Capture the cell that displays the provided text and extract its [x, y] central coordinate. 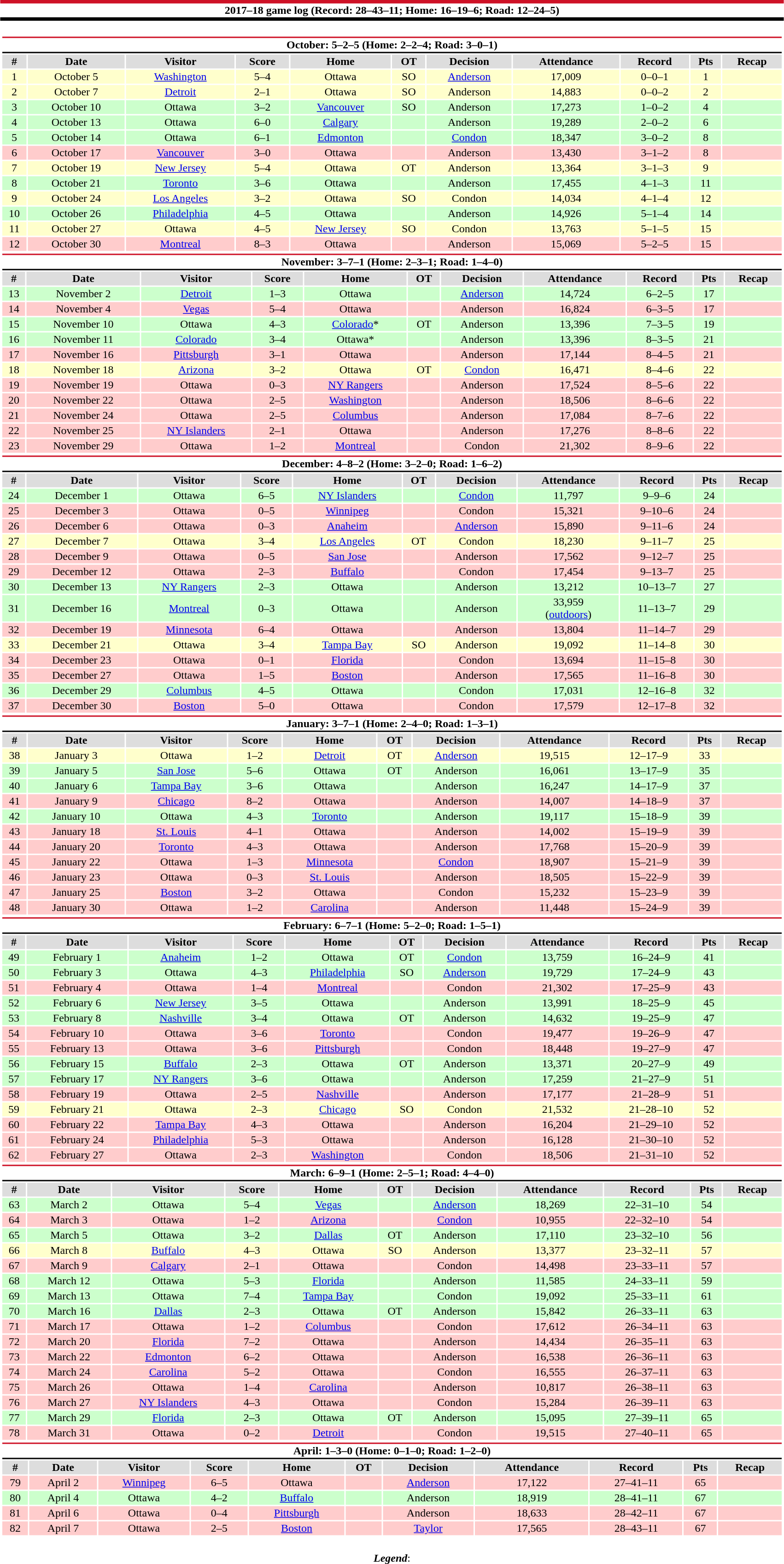
19,729 [557, 973]
18,269 [550, 1205]
8–6–6 [660, 400]
14,434 [550, 1341]
24–33–11 [647, 1281]
October 21 [76, 183]
38 [14, 755]
6–1 [263, 138]
23–33–11 [647, 1266]
January 10 [76, 816]
5–1–5 [655, 229]
3–1–2 [655, 153]
February 4 [77, 988]
21–30–10 [651, 1140]
31 [14, 608]
8–5–6 [660, 385]
March 2 [69, 1205]
December 3 [82, 511]
28 [14, 556]
March 9 [69, 1266]
4–2 [219, 1498]
75 [14, 1388]
November 2 [83, 294]
20 [14, 400]
February 1 [77, 957]
0–1 [266, 660]
17,579 [568, 706]
21–27–9 [651, 1079]
February 19 [77, 1094]
February 21 [77, 1109]
January 30 [76, 907]
16,247 [554, 786]
4–1–4 [655, 199]
March 22 [69, 1357]
19,289 [566, 122]
November 10 [83, 324]
17,454 [568, 572]
0–4 [219, 1513]
January 23 [76, 877]
3 [14, 107]
3–0 [263, 153]
79 [15, 1482]
17,562 [568, 556]
February 22 [77, 1125]
14,007 [554, 801]
15,232 [554, 893]
55 [14, 1048]
9–10–6 [657, 511]
March 27 [69, 1402]
October 27 [76, 229]
15,321 [568, 511]
Taylor [428, 1529]
8–7–6 [660, 415]
April 7 [64, 1529]
21,532 [557, 1109]
66 [14, 1250]
19–25–9 [651, 1018]
17,276 [575, 431]
15,842 [550, 1311]
50 [14, 973]
70 [14, 1311]
January 9 [76, 801]
March 5 [69, 1235]
1–5 [266, 675]
6–0 [263, 122]
69 [14, 1296]
December 16 [82, 608]
7–3–5 [660, 324]
18,505 [554, 877]
February 10 [77, 1034]
November 16 [83, 354]
78 [14, 1433]
February 8 [77, 1018]
April 2 [64, 1482]
28–43–11 [637, 1529]
16,538 [550, 1357]
13,991 [557, 1003]
February 3 [77, 973]
10,955 [550, 1220]
9–12–7 [657, 556]
October 10 [76, 107]
February: 6–7–1 (Home: 5–2–0; Road: 1–5–1) [392, 925]
58 [14, 1094]
December 21 [82, 645]
Colorado [196, 340]
26–33–11 [647, 1311]
11,797 [568, 495]
9–13–7 [657, 572]
17,455 [566, 183]
19,117 [554, 816]
October 24 [76, 199]
8–9–6 [660, 446]
17,259 [557, 1079]
13,212 [568, 587]
April 4 [64, 1498]
7–4 [252, 1296]
January 5 [76, 771]
October: 5–2–5 (Home: 2–2–4; Road: 3–0–1) [392, 45]
December: 4–8–2 (Home: 3–2–0; Road: 1–6–2) [392, 464]
March 8 [69, 1250]
17,524 [575, 385]
0–0–1 [655, 77]
28–42–11 [637, 1513]
November 19 [83, 385]
15–20–9 [649, 847]
23 [14, 446]
14–17–9 [649, 786]
16,061 [554, 771]
33,959(outdoors) [568, 608]
6–2–5 [660, 294]
December 23 [82, 660]
20–27–9 [651, 1064]
12–17–8 [657, 706]
9–9–6 [657, 495]
15–21–9 [649, 862]
5–2–5 [655, 244]
53 [14, 1018]
Ottawa* [356, 340]
October 7 [76, 92]
10 [14, 213]
February 17 [77, 1079]
48 [14, 907]
8–4–5 [660, 354]
11–13–7 [657, 608]
10,817 [550, 1388]
15–18–9 [649, 816]
12–17–9 [649, 755]
8–3 [263, 244]
15,890 [568, 526]
17,612 [550, 1327]
68 [14, 1281]
0–0–2 [655, 92]
23–32–10 [647, 1235]
77 [14, 1418]
15–19–9 [649, 832]
13,430 [566, 153]
December 29 [82, 691]
16 [14, 340]
71 [14, 1327]
18,230 [568, 541]
18,919 [532, 1498]
16,824 [575, 309]
14,498 [550, 1266]
17,273 [566, 107]
23–32–11 [647, 1250]
March 16 [69, 1311]
11–15–8 [657, 660]
5–0 [266, 706]
18,907 [554, 862]
November 18 [83, 370]
13,763 [566, 229]
27–41–11 [637, 1482]
November 29 [83, 446]
13,364 [566, 168]
3–1–3 [655, 168]
44 [14, 847]
January 22 [76, 862]
64 [14, 1220]
November: 3–7–1 (Home: 2–3–1; Road: 1–4–0) [392, 262]
3–1 [277, 354]
81 [15, 1513]
October 19 [76, 168]
March 20 [69, 1341]
8–8–6 [660, 431]
17,084 [575, 415]
15,284 [550, 1402]
27–40–11 [647, 1433]
3–0–2 [655, 138]
January 6 [76, 786]
36 [14, 691]
17–25–9 [651, 988]
December 6 [82, 526]
21–29–10 [651, 1125]
11–16–8 [657, 675]
14,883 [566, 92]
18 [14, 370]
5 [14, 138]
March 26 [69, 1388]
5–1–4 [655, 213]
18,448 [557, 1048]
13,377 [550, 1250]
76 [14, 1402]
2017–18 game log (Record: 28–43–11; Home: 16–19–6; Road: 12–24–5) [392, 10]
March 13 [69, 1296]
11,448 [554, 907]
November 22 [83, 400]
10–13–7 [657, 587]
16,128 [557, 1140]
2–0–2 [655, 122]
80 [15, 1498]
11–14–7 [657, 630]
Colorado* [356, 324]
6–2 [252, 1357]
March 3 [69, 1220]
October 26 [76, 213]
74 [14, 1372]
15,069 [566, 244]
8–2 [255, 801]
13,804 [568, 630]
March: 6–9–1 (Home: 2–5–1; Road: 4–4–0) [392, 1173]
March 12 [69, 1281]
October 5 [76, 77]
4–1 [255, 832]
January 18 [76, 832]
14,926 [566, 213]
13,759 [557, 957]
February 24 [77, 1140]
25–33–11 [647, 1296]
November 11 [83, 340]
December 13 [82, 587]
11–14–8 [657, 645]
26–34–11 [647, 1327]
42 [14, 816]
22–31–10 [647, 1205]
60 [14, 1125]
11,585 [550, 1281]
17,144 [575, 354]
October 14 [76, 138]
5–6 [255, 771]
14,632 [557, 1018]
December 12 [82, 572]
17,768 [554, 847]
19–27–9 [651, 1048]
21–31–10 [651, 1155]
January 20 [76, 847]
26 [14, 526]
4–1–3 [655, 183]
17,177 [557, 1094]
82 [15, 1529]
February 27 [77, 1155]
December 9 [82, 556]
January 25 [76, 893]
December 19 [82, 630]
18,347 [566, 138]
3–5 [259, 1003]
December 7 [82, 541]
14–18–9 [649, 801]
13,371 [557, 1064]
January: 3–7–1 (Home: 2–4–0; Road: 1–3–1) [392, 723]
13,694 [568, 660]
5–2 [252, 1372]
January 3 [76, 755]
72 [14, 1341]
9–11–7 [657, 541]
8–4–6 [660, 370]
17,110 [550, 1235]
7 [14, 168]
46 [14, 877]
12–16–8 [657, 691]
22–32–10 [647, 1220]
February 15 [77, 1064]
26–38–11 [647, 1388]
28–41–11 [637, 1498]
13 [14, 294]
17–24–9 [651, 973]
26–35–11 [647, 1341]
17,031 [568, 691]
16,204 [557, 1125]
November 4 [83, 309]
October 13 [76, 122]
8–3–5 [660, 340]
November 25 [83, 431]
16,471 [575, 370]
18–25–9 [651, 1003]
16,555 [550, 1372]
16–24–9 [651, 957]
62 [14, 1155]
21–28–9 [651, 1094]
14,034 [566, 199]
November 24 [83, 415]
34 [14, 660]
December 27 [82, 675]
14,724 [575, 294]
March 17 [69, 1327]
26–36–11 [647, 1357]
October 17 [76, 153]
April 6 [64, 1513]
March 29 [69, 1418]
40 [14, 786]
0–2 [252, 1433]
19,477 [557, 1034]
26–37–11 [647, 1372]
15–22–9 [649, 877]
October 30 [76, 244]
27–39–11 [647, 1418]
April: 1–3–0 (Home: 0–1–0; Road: 1–2–0) [392, 1451]
March 31 [69, 1433]
6–4 [266, 630]
13–17–9 [649, 771]
February 13 [77, 1048]
73 [14, 1357]
21–28–10 [651, 1109]
15–24–9 [649, 907]
7–2 [252, 1341]
19–26–9 [651, 1034]
February 6 [77, 1003]
December 1 [82, 495]
1–0–2 [655, 107]
26–39–11 [647, 1402]
17,122 [532, 1482]
15–23–9 [649, 893]
17,009 [566, 77]
March 24 [69, 1372]
15,095 [550, 1418]
9–11–6 [657, 526]
December 30 [82, 706]
14,002 [554, 832]
6–3–5 [660, 309]
18,633 [532, 1513]
